Find where the given text appears and provide that cell's center as (x, y) coordinate. 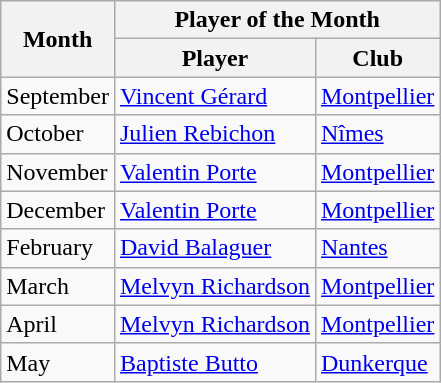
October (58, 134)
Vincent Gérard (214, 96)
March (58, 286)
David Balaguer (214, 248)
Player of the Month (276, 20)
February (58, 248)
Player (214, 58)
Dunkerque (377, 362)
Club (377, 58)
Nantes (377, 248)
September (58, 96)
Julien Rebichon (214, 134)
April (58, 324)
November (58, 172)
Month (58, 39)
Baptiste Butto (214, 362)
May (58, 362)
December (58, 210)
Nîmes (377, 134)
